Search for the cell housing the specified text and yield its (x, y) center coordinate. 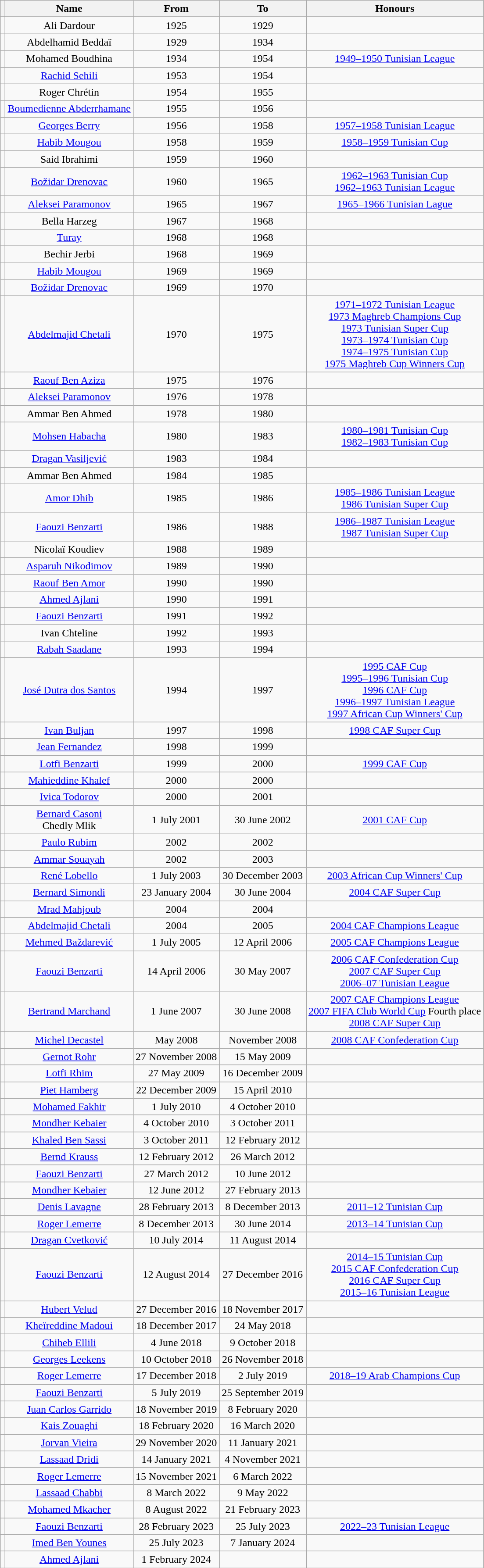
Lotfi Benzarti (69, 764)
30 June 2014 (263, 1223)
6 March 2022 (263, 1476)
12 June 2012 (176, 1190)
1 February 2024 (176, 1560)
Mohamed Fakhir (69, 1107)
2011–12 Tunisian Cup (395, 1207)
Rabah Saadane (69, 650)
5 July 2019 (176, 1393)
9 October 2018 (263, 1343)
Dragan Vasiljević (69, 459)
Ammar Souayah (69, 859)
15 May 2009 (263, 1057)
Juan Carlos Garrido (69, 1409)
2004 CAF Champions League (395, 926)
1995 CAF Cup1995–1996 Tunisian Cup 1996 CAF Cup1996–1997 Tunisian League 1997 African Cup Winners' Cup (395, 690)
2013–14 Tunisian Cup (395, 1223)
1 June 2007 (176, 1011)
Mahieddine Khalef (69, 780)
Boumedienne Abderrhamane (69, 109)
16 March 2020 (263, 1426)
8 February 2020 (263, 1409)
8 August 2022 (176, 1509)
23 January 2004 (176, 892)
2008 CAF Confederation Cup (395, 1040)
Turay (69, 238)
2006 CAF Confederation Cup 2007 CAF Super Cup2006–07 Tunisian League (395, 971)
1925 (176, 25)
30 June 2008 (263, 1011)
30 June 2002 (263, 819)
Ali Dardour (69, 25)
Kais Zouaghi (69, 1426)
Bernd Krauss (69, 1157)
1965–1966 Tunisian Lague (395, 204)
Abdelhamid Beddaï (69, 42)
Jean Fernandez (69, 747)
1958–1959 Tunisian Cup (395, 142)
Imed Ben Younes (69, 1543)
10 June 2012 (263, 1173)
Roger Chrétin (69, 92)
Georges Leekens (69, 1359)
18 February 2020 (176, 1426)
26 November 2018 (263, 1359)
15 November 2021 (176, 1476)
1953 (176, 75)
Bernard CasoniChedly Mlik (69, 819)
Rachid Sehili (69, 75)
Mrad Mahjoub (69, 909)
1957–1958 Tunisian League (395, 125)
Bella Harzeg (69, 221)
17 December 2018 (176, 1376)
29 November 2020 (176, 1443)
1998 CAF Super Cup (395, 730)
May 2008 (176, 1040)
Mehmed Baždarević (69, 943)
Bechir Jerbi (69, 254)
1962–1963 Tunisian Cup1962–1963 Tunisian League (395, 182)
10 October 2018 (176, 1359)
Lotfi Rhim (69, 1073)
Asparuh Nikodimov (69, 566)
7 January 2024 (263, 1543)
Gernot Rohr (69, 1057)
Ivan Buljan (69, 730)
1986–1987 Tunisian League1987 Tunisian Super Cup (395, 526)
2001 (263, 797)
2018–19 Arab Champions Cup (395, 1376)
26 March 2012 (263, 1157)
1949–1950 Tunisian League (395, 59)
4 June 2018 (176, 1343)
18 December 2017 (176, 1326)
27 March 2012 (176, 1173)
10 July 2014 (176, 1240)
14 January 2021 (176, 1459)
Khaled Ben Sassi (69, 1140)
Raouf Ben Aziza (69, 380)
9 May 2022 (263, 1493)
Honours (395, 9)
Mohamed Mkacher (69, 1509)
Name (69, 9)
2005 CAF Champions League (395, 943)
2022–23 Tunisian League (395, 1526)
2001 CAF Cup (395, 819)
27 November 2008 (176, 1057)
1980–1981 Tunisian Cup1982–1983 Tunisian Cup (395, 436)
Raouf Ben Amor (69, 583)
1985–1986 Tunisian League1986 Tunisian Super Cup (395, 498)
Amor Dhib (69, 498)
Chiheb Ellili (69, 1343)
11 January 2021 (263, 1443)
1999 CAF Cup (395, 764)
Dragan Cvetković (69, 1240)
12 August 2014 (176, 1275)
27 May 2009 (176, 1073)
November 2008 (263, 1040)
To (263, 9)
Bernard Simondi (69, 892)
2004 CAF Super Cup (395, 892)
Kheïreddine Madoui (69, 1326)
From (176, 9)
Mohsen Habacha (69, 436)
30 December 2003 (263, 875)
4 November 2021 (263, 1459)
8 March 2022 (176, 1493)
28 February 2013 (176, 1207)
24 May 2018 (263, 1326)
30 June 2004 (263, 892)
1 July 2005 (176, 943)
José Dutra dos Santos (69, 690)
2003 (263, 859)
Denis Lavagne (69, 1207)
28 February 2023 (176, 1526)
12 April 2006 (263, 943)
Jorvan Vieira (69, 1443)
21 February 2023 (263, 1509)
Said Ibrahimi (69, 159)
Lassaad Dridi (69, 1459)
25 September 2019 (263, 1393)
Lassaad Chabbi (69, 1493)
Mohamed Boudhina (69, 59)
1971–1972 Tunisian League1973 Maghreb Champions Cup1973 Tunisian Super Cup1973–1974 Tunisian Cup1974–1975 Tunisian Cup1975 Maghreb Cup Winners Cup (395, 334)
Hubert Velud (69, 1309)
Ivica Todorov (69, 797)
18 November 2019 (176, 1409)
30 May 2007 (263, 971)
Bertrand Marchand (69, 1011)
Nicolaï Koudiev (69, 549)
14 April 2006 (176, 971)
27 February 2013 (263, 1190)
1 July 2001 (176, 819)
René Lobello (69, 875)
1 July 2003 (176, 875)
Georges Berry (69, 125)
11 August 2014 (263, 1240)
22 December 2009 (176, 1090)
2007 CAF Champions League2007 FIFA Club World Cup Fourth place 2008 CAF Super Cup (395, 1011)
Ivan Chteline (69, 633)
16 December 2009 (263, 1073)
18 November 2017 (263, 1309)
2 July 2019 (263, 1376)
1 July 2010 (176, 1107)
15 April 2010 (263, 1090)
2005 (263, 926)
Paulo Rubim (69, 842)
2003 African Cup Winners' Cup (395, 875)
2014–15 Tunisian Cup 2015 CAF Confederation Cup 2016 CAF Super Cup2015–16 Tunisian League (395, 1275)
Piet Hamberg (69, 1090)
Michel Decastel (69, 1040)
